From the cell containing the given text, extract its center point as [x, y] coordinate. 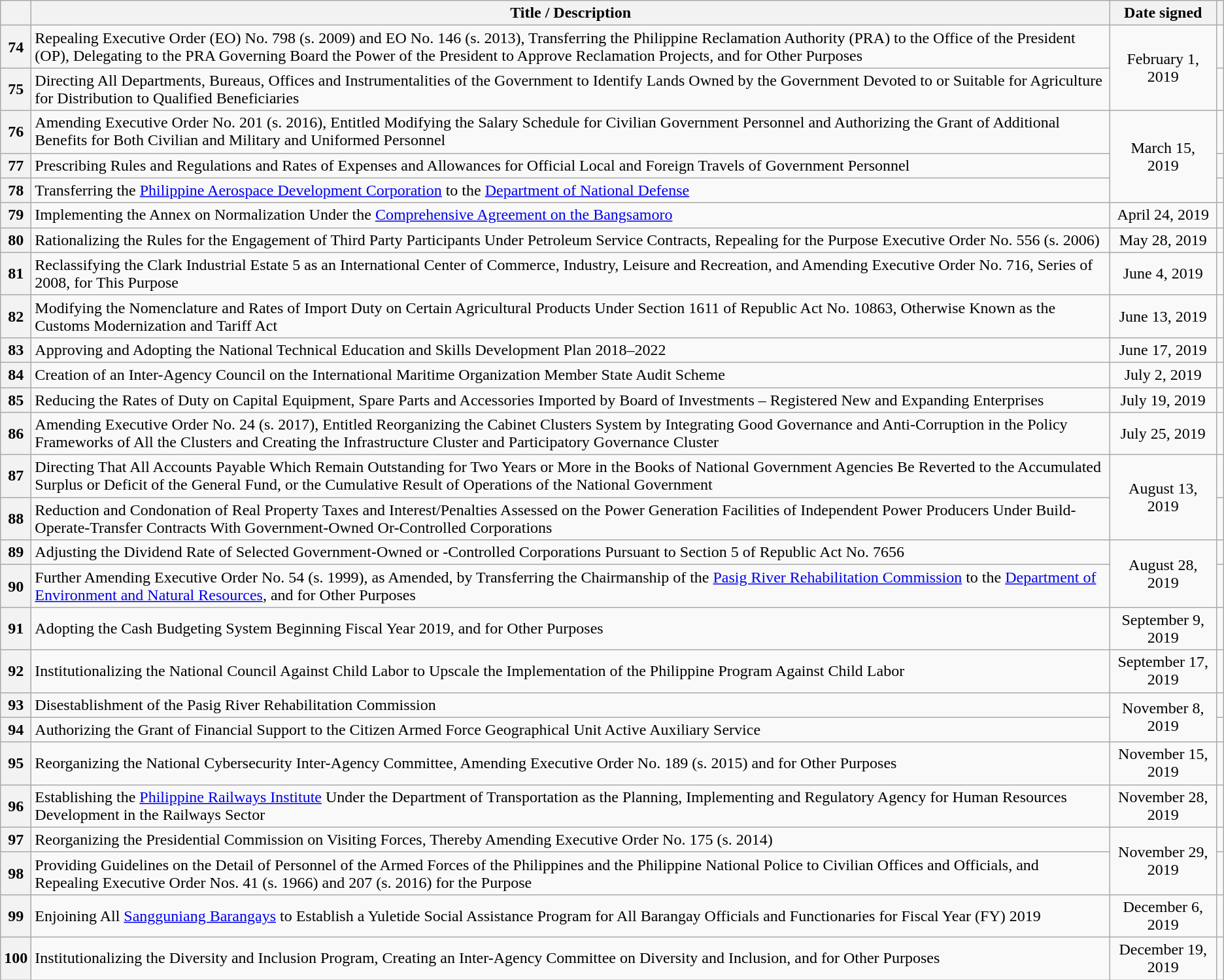
96 [16, 805]
76 [16, 132]
April 24, 2019 [1163, 215]
97 [16, 839]
November 8, 2019 [1163, 717]
February 1, 2019 [1163, 68]
May 28, 2019 [1163, 240]
Prescribing Rules and Regulations and Rates of Expenses and Allowances for Official Local and Foreign Travels of Government Personnel [571, 165]
Reorganizing the Presidential Commission on Visiting Forces, Thereby Amending Executive Order No. 175 (s. 2014) [571, 839]
89 [16, 552]
Date signed [1163, 13]
99 [16, 915]
78 [16, 190]
85 [16, 399]
November 15, 2019 [1163, 764]
July 19, 2019 [1163, 399]
Adjusting the Dividend Rate of Selected Government-Owned or -Controlled Corporations Pursuant to Section 5 of Republic Act No. 7656 [571, 552]
Adopting the Cash Budgeting System Beginning Fiscal Year 2019, and for Other Purposes [571, 629]
Institutionalizing the Diversity and Inclusion Program, Creating an Inter-Agency Committee on Diversity and Inclusion, and for Other Purposes [571, 958]
June 13, 2019 [1163, 316]
75 [16, 89]
Implementing the Annex on Normalization Under the Comprehensive Agreement on the Bangsamoro [571, 215]
79 [16, 215]
Transferring the Philippine Aerospace Development Corporation to the Department of National Defense [571, 190]
81 [16, 273]
November 28, 2019 [1163, 805]
September 17, 2019 [1163, 671]
Institutionalizing the National Council Against Child Labor to Upscale the Implementation of the Philippine Program Against Child Labor [571, 671]
June 17, 2019 [1163, 350]
80 [16, 240]
94 [16, 730]
July 2, 2019 [1163, 375]
100 [16, 958]
July 25, 2019 [1163, 434]
84 [16, 375]
86 [16, 434]
December 19, 2019 [1163, 958]
November 29, 2019 [1163, 860]
Reorganizing the National Cybersecurity Inter-Agency Committee, Amending Executive Order No. 189 (s. 2015) and for Other Purposes [571, 764]
91 [16, 629]
December 6, 2019 [1163, 915]
82 [16, 316]
83 [16, 350]
Creation of an Inter-Agency Council on the International Maritime Organization Member State Audit Scheme [571, 375]
77 [16, 165]
74 [16, 47]
93 [16, 705]
95 [16, 764]
Authorizing the Grant of Financial Support to the Citizen Armed Force Geographical Unit Active Auxiliary Service [571, 730]
August 13, 2019 [1163, 498]
88 [16, 519]
Disestablishment of the Pasig River Rehabilitation Commission [571, 705]
June 4, 2019 [1163, 273]
September 9, 2019 [1163, 629]
Approving and Adopting the National Technical Education and Skills Development Plan 2018–2022 [571, 350]
98 [16, 873]
August 28, 2019 [1163, 574]
Title / Description [571, 13]
87 [16, 476]
90 [16, 586]
92 [16, 671]
March 15, 2019 [1163, 157]
